Search for the cell housing the specified text and yield its (X, Y) center coordinate. 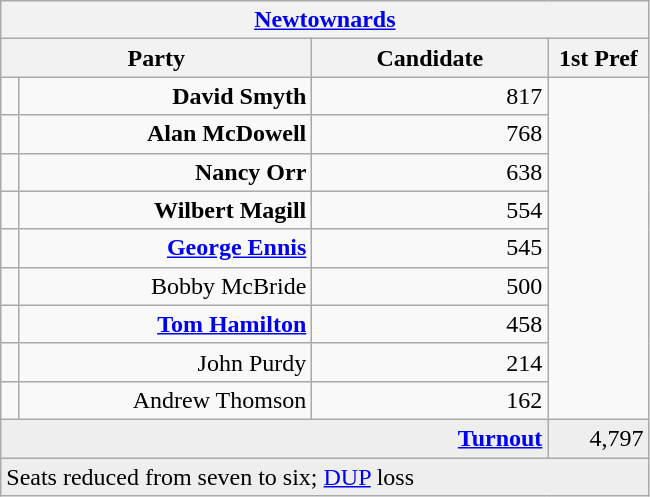
Tom Hamilton (164, 324)
Andrew Thomson (164, 400)
Candidate (430, 58)
Bobby McBride (164, 286)
4,797 (598, 438)
Party (156, 58)
1st Pref (598, 58)
John Purdy (164, 362)
545 (430, 248)
George Ennis (164, 248)
162 (430, 400)
214 (430, 362)
David Smyth (164, 96)
Newtownards (325, 20)
Turnout (274, 438)
500 (430, 286)
Alan McDowell (164, 134)
Seats reduced from seven to six; DUP loss (325, 477)
554 (430, 210)
458 (430, 324)
817 (430, 96)
638 (430, 172)
Nancy Orr (164, 172)
768 (430, 134)
Wilbert Magill (164, 210)
